Capture the cell that displays the provided text and extract its [x, y] central coordinate. 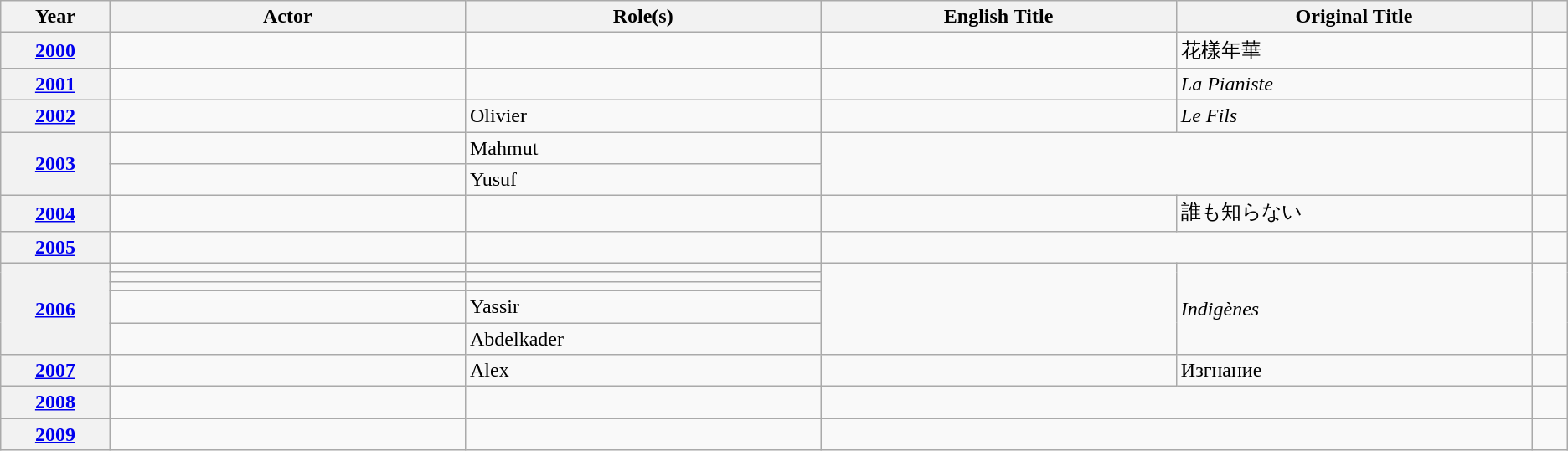
La Pianiste [1354, 84]
2006 [55, 308]
Yassir [642, 306]
English Title [998, 17]
Изгнание [1354, 371]
Original Title [1354, 17]
花樣年華 [1354, 50]
2002 [55, 115]
2000 [55, 50]
Olivier [642, 115]
Mahmut [642, 148]
2005 [55, 247]
2003 [55, 164]
Yusuf [642, 180]
Actor [287, 17]
Alex [642, 371]
Le Fils [1354, 115]
2007 [55, 371]
Role(s) [642, 17]
2008 [55, 402]
Abdelkader [642, 339]
Indigènes [1354, 308]
Year [55, 17]
2009 [55, 434]
2004 [55, 214]
2001 [55, 84]
誰も知らない [1354, 214]
